Extract the [X, Y] coordinate from the center of the cell holding the provided text.  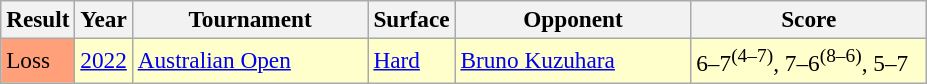
Loss [38, 60]
Year [104, 19]
Bruno Kuzuhara [573, 60]
Tournament [250, 19]
Surface [412, 19]
Result [38, 19]
Score [809, 19]
2022 [104, 60]
Australian Open [250, 60]
Hard [412, 60]
Opponent [573, 19]
6–7(4–7), 7–6(8–6), 5–7 [809, 60]
